Return [X, Y] of the center of cell containing provided text 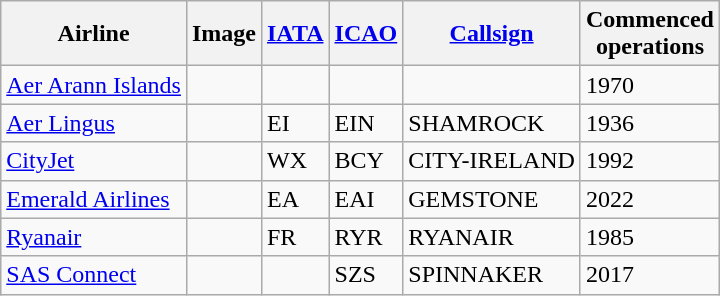
SPINNAKER [492, 275]
CITY-IRELAND [492, 161]
2017 [650, 275]
1992 [650, 161]
GEMSTONE [492, 199]
EAI [366, 199]
1985 [650, 237]
Airline [94, 34]
IATA [295, 34]
Commencedoperations [650, 34]
Aer Arann Islands [94, 85]
CityJet [94, 161]
Ryanair [94, 237]
Callsign [492, 34]
WX [295, 161]
EA [295, 199]
2022 [650, 199]
Aer Lingus [94, 123]
1970 [650, 85]
RYR [366, 237]
EIN [366, 123]
Emerald Airlines [94, 199]
RYANAIR [492, 237]
BCY [366, 161]
SHAMROCK [492, 123]
ICAO [366, 34]
Image [224, 34]
FR [295, 237]
1936 [650, 123]
SAS Connect [94, 275]
SZS [366, 275]
EI [295, 123]
